Return [X, Y] of the center of cell containing provided text 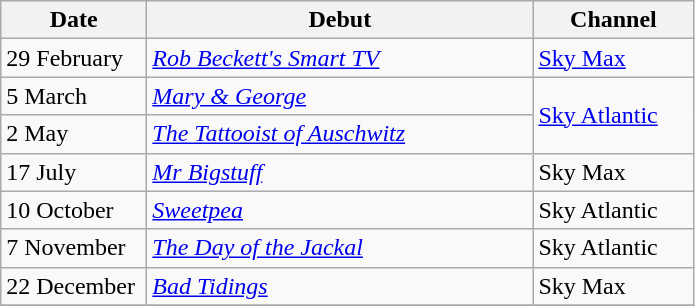
Sweetpea [340, 210]
2 May [74, 134]
Mary & George [340, 96]
10 October [74, 210]
The Tattooist of Auschwitz [340, 134]
7 November [74, 248]
Channel [614, 20]
Debut [340, 20]
Rob Beckett's Smart TV [340, 58]
The Day of the Jackal [340, 248]
Bad Tidings [340, 286]
Date [74, 20]
29 February [74, 58]
Mr Bigstuff [340, 172]
5 March [74, 96]
17 July [74, 172]
22 December [74, 286]
